Capture the cell that displays the provided text and extract its [X, Y] central coordinate. 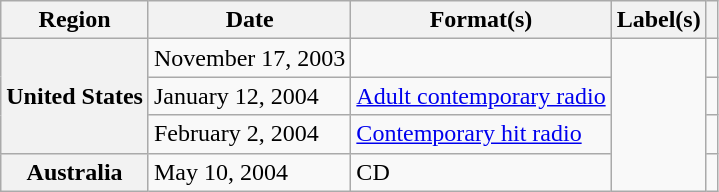
January 12, 2004 [249, 96]
Region [75, 20]
Contemporary hit radio [481, 134]
United States [75, 96]
Australia [75, 172]
November 17, 2003 [249, 58]
Adult contemporary radio [481, 96]
Date [249, 20]
CD [481, 172]
Label(s) [658, 20]
February 2, 2004 [249, 134]
May 10, 2004 [249, 172]
Format(s) [481, 20]
